For the text-containing cell, return its midpoint in (X, Y) coordinate format. 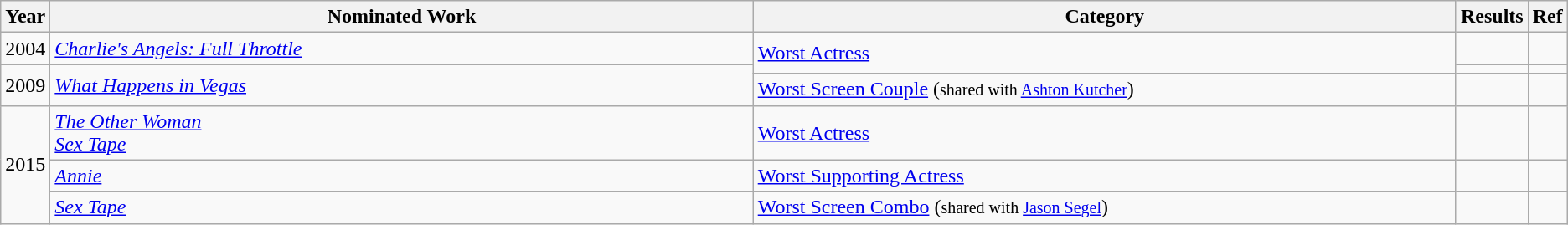
Nominated Work (402, 17)
Annie (402, 176)
Results (1492, 17)
Year (25, 17)
Ref (1548, 17)
Worst Screen Couple (shared with Ashton Kutcher) (1104, 89)
2004 (25, 49)
Charlie's Angels: Full Throttle (402, 49)
2015 (25, 164)
What Happens in Vegas (402, 85)
2009 (25, 85)
Worst Supporting Actress (1104, 176)
Category (1104, 17)
The Other WomanSex Tape (402, 132)
Worst Screen Combo (shared with Jason Segel) (1104, 207)
Sex Tape (402, 207)
